Determine the [x, y] coordinate at the center of the cell enclosing the given text.  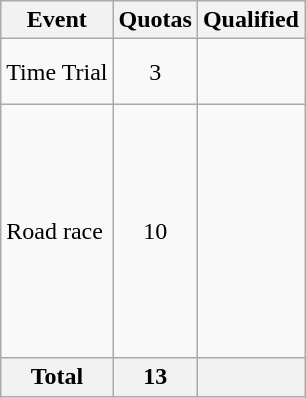
Road race [57, 231]
Time Trial [57, 72]
Qualified [250, 20]
10 [155, 231]
13 [155, 377]
Quotas [155, 20]
Event [57, 20]
3 [155, 72]
Total [57, 377]
